Capture the cell that displays the provided text and extract its (X, Y) central coordinate. 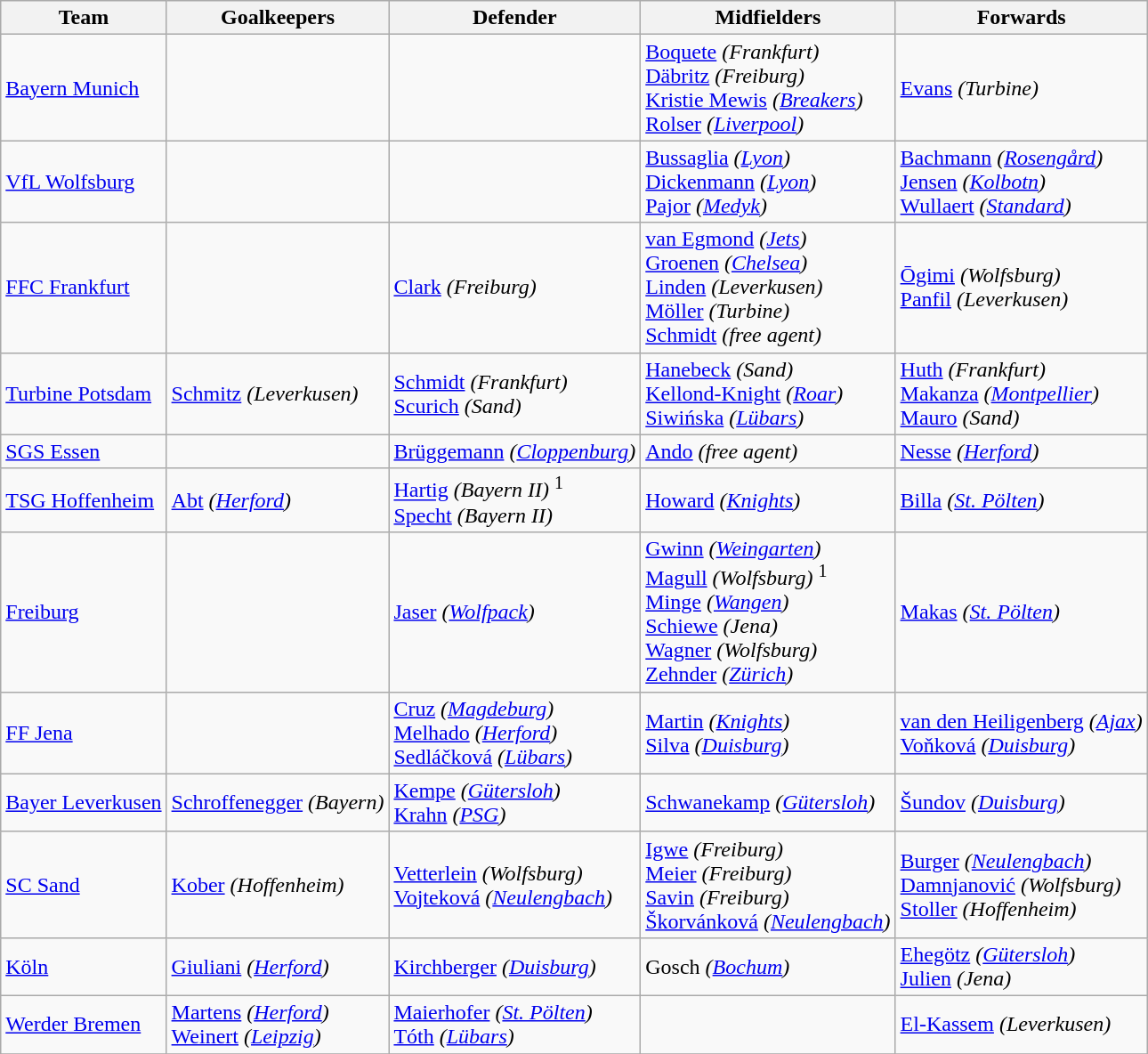
Šundov (Duisburg) (1022, 803)
Ehegötz (Gütersloh) Julien (Jena) (1022, 967)
Billa (St. Pölten) (1022, 500)
Freiburg (84, 612)
Schmitz (Leverkusen) (278, 393)
Schroffenegger (Bayern) (278, 803)
Burger (Neulengbach) Damnjanović (Wolfsburg)Stoller (Hoffenheim) (1022, 885)
Kober (Hoffenheim) (278, 885)
Bussaglia (Lyon) Dickenmann (Lyon) Pajor (Medyk) (768, 182)
Huth (Frankfurt) Makanza (Montpellier) Mauro (Sand) (1022, 393)
Ando (free agent) (768, 451)
Gwinn (Weingarten)Magull (Wolfsburg) 1Minge (Wangen)Schiewe (Jena)Wagner (Wolfsburg) Zehnder (Zürich) (768, 612)
Vetterlein (Wolfsburg) Vojteková (Neulengbach) (514, 885)
Hanebeck (Sand) Kellond-Knight (Roar) Siwińska (Lübars) (768, 393)
El-Kassem (Leverkusen) (1022, 1024)
van Egmond (Jets) Groenen (Chelsea)Linden (Leverkusen)Möller (Turbine) Schmidt (free agent) (768, 288)
Howard (Knights) (768, 500)
Cruz (Magdeburg) Melhado (Herford) Sedláčková (Lübars) (514, 733)
Clark (Freiburg) (514, 288)
Team (84, 18)
Ōgimi (Wolfsburg)Panfil (Leverkusen) (1022, 288)
Hartig (Bayern II) 1Specht (Bayern II) (514, 500)
FFC Frankfurt (84, 288)
Giuliani (Herford) (278, 967)
van den Heiligenberg (Ajax) Voňková (Duisburg) (1022, 733)
SC Sand (84, 885)
Werder Bremen (84, 1024)
VfL Wolfsburg (84, 182)
Kirchberger (Duisburg) (514, 967)
FF Jena (84, 733)
Goalkeepers (278, 18)
Gosch (Bochum) (768, 967)
Bayer Leverkusen (84, 803)
Forwards (1022, 18)
Igwe (Freiburg)Meier (Freiburg)Savin (Freiburg) Škorvánková (Neulengbach) (768, 885)
Kempe (Gütersloh)Krahn (PSG) (514, 803)
Schmidt (Frankfurt) Scurich (Sand) (514, 393)
Schwanekamp (Gütersloh) (768, 803)
Brüggemann (Cloppenburg) (514, 451)
Nesse (Herford) (1022, 451)
Makas (St. Pölten) (1022, 612)
TSG Hoffenheim (84, 500)
Martens (Herford)Weinert (Leipzig) (278, 1024)
Maierhofer (St. Pölten) Tóth (Lübars) (514, 1024)
Bayern Munich (84, 87)
Evans (Turbine) (1022, 87)
SGS Essen (84, 451)
Midfielders (768, 18)
Köln (84, 967)
Jaser (Wolfpack) (514, 612)
Abt (Herford) (278, 500)
Martin (Knights) Silva (Duisburg) (768, 733)
Defender (514, 18)
Bachmann (Rosengård) Jensen (Kolbotn) Wullaert (Standard) (1022, 182)
Turbine Potsdam (84, 393)
Boquete (Frankfurt)Däbritz (Freiburg) Kristie Mewis (Breakers)Rolser (Liverpool) (768, 87)
